Identify which cell holds the provided text, then report its (X, Y) central coordinate. 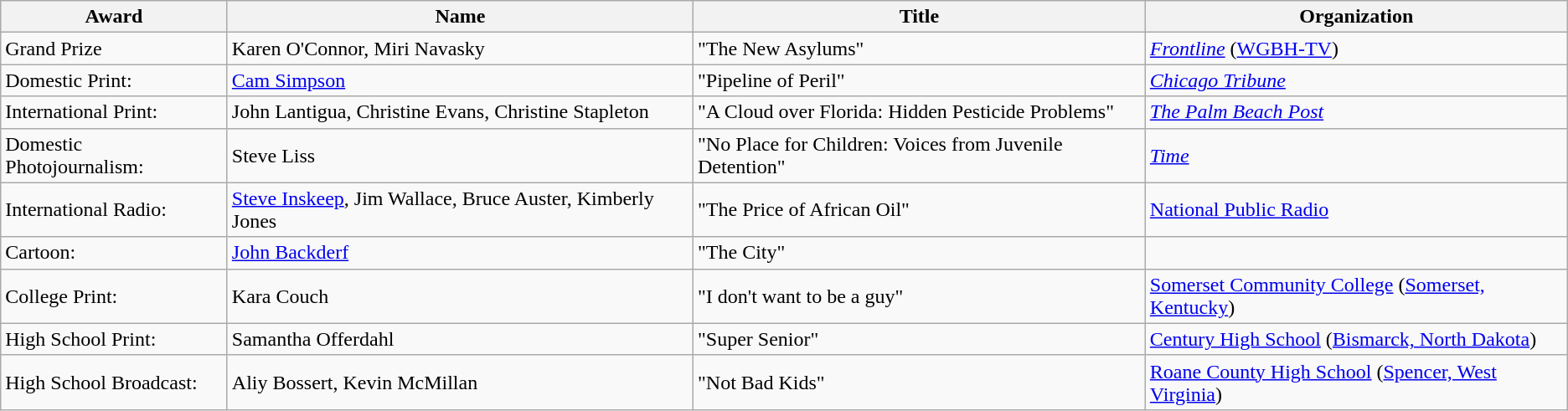
Award (114, 17)
John Backderf (460, 253)
Grand Prize (114, 49)
"I don't want to be a guy" (920, 296)
Domestic Print: (114, 80)
Aliy Bossert, Kevin McMillan (460, 382)
Time (1356, 156)
High School Print: (114, 339)
"No Place for Children: Voices from Juvenile Detention" (920, 156)
International Radio: (114, 209)
Chicago Tribune (1356, 80)
"The City" (920, 253)
Steve Liss (460, 156)
Organization (1356, 17)
Domestic Photojournalism: (114, 156)
Frontline (WGBH-TV) (1356, 49)
"The New Asylums" (920, 49)
Century High School (Bismarck, North Dakota) (1356, 339)
Somerset Community College (Somerset, Kentucky) (1356, 296)
Name (460, 17)
"The Price of African Oil" (920, 209)
Cartoon: (114, 253)
Samantha Offerdahl (460, 339)
College Print: (114, 296)
High School Broadcast: (114, 382)
Steve Inskeep, Jim Wallace, Bruce Auster, Kimberly Jones (460, 209)
Karen O'Connor, Miri Navasky (460, 49)
Roane County High School (Spencer, West Virginia) (1356, 382)
"Super Senior" (920, 339)
"A Cloud over Florida: Hidden Pesticide Problems" (920, 112)
Title (920, 17)
Kara Couch (460, 296)
The Palm Beach Post (1356, 112)
"Pipeline of Peril" (920, 80)
John Lantigua, Christine Evans, Christine Stapleton (460, 112)
Cam Simpson (460, 80)
International Print: (114, 112)
"Not Bad Kids" (920, 382)
National Public Radio (1356, 209)
